Identify which cell holds the provided text, then report its [x, y] central coordinate. 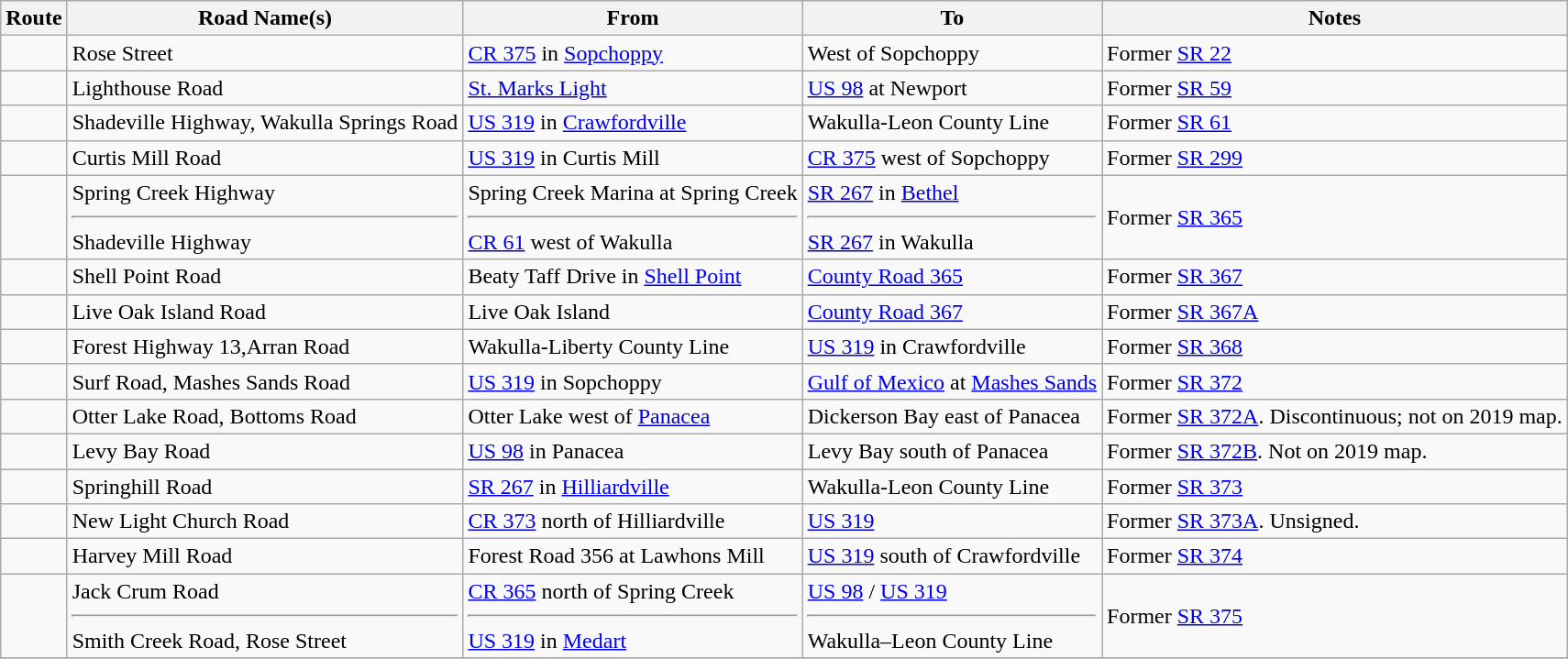
US 319 [952, 522]
Levy Bay south of Panacea [952, 451]
West of Sopchoppy [952, 53]
Former SR 373 [1335, 487]
County Road 367 [952, 312]
US 98 at Newport [952, 88]
Former SR 59 [1335, 88]
Forest Highway 13,Arran Road [265, 346]
Live Oak Island Road [265, 312]
Notes [1335, 18]
US 319 south of Crawfordville [952, 556]
Wakulla-Liberty County Line [633, 346]
Former SR 365 [1335, 217]
Rose Street [265, 53]
Live Oak Island [633, 312]
SR 267 in BethelSR 267 in Wakulla [952, 217]
US 98 / US 319Wakulla–Leon County Line [952, 616]
Former SR 372 [1335, 381]
Shadeville Highway, Wakulla Springs Road [265, 123]
US 98 in Panacea [633, 451]
Forest Road 356 at Lawhons Mill [633, 556]
Dickerson Bay east of Panacea [952, 416]
Road Name(s) [265, 18]
CR 375 in Sopchoppy [633, 53]
Harvey Mill Road [265, 556]
US 319 in Curtis Mill [633, 158]
SR 267 in Hilliardville [633, 487]
CR 373 north of Hilliardville [633, 522]
Lighthouse Road [265, 88]
Former SR 374 [1335, 556]
Beaty Taff Drive in Shell Point [633, 277]
Jack Crum RoadSmith Creek Road, Rose Street [265, 616]
County Road 365 [952, 277]
Former SR 372A. Discontinuous; not on 2019 map. [1335, 416]
Surf Road, Mashes Sands Road [265, 381]
Spring Creek HighwayShadeville Highway [265, 217]
Otter Lake west of Panacea [633, 416]
Springhill Road [265, 487]
Levy Bay Road [265, 451]
Spring Creek Marina at Spring CreekCR 61 west of Wakulla [633, 217]
Former SR 368 [1335, 346]
New Light Church Road [265, 522]
CR 375 west of Sopchoppy [952, 158]
Former SR 375 [1335, 616]
Former SR 61 [1335, 123]
Gulf of Mexico at Mashes Sands [952, 381]
Former SR 373A. Unsigned. [1335, 522]
CR 365 north of Spring CreekUS 319 in Medart [633, 616]
Former SR 22 [1335, 53]
Otter Lake Road, Bottoms Road [265, 416]
Route [34, 18]
St. Marks Light [633, 88]
Curtis Mill Road [265, 158]
Former SR 299 [1335, 158]
From [633, 18]
Former SR 367 [1335, 277]
Former SR 372B. Not on 2019 map. [1335, 451]
Shell Point Road [265, 277]
US 319 in Sopchoppy [633, 381]
To [952, 18]
Former SR 367A [1335, 312]
